Return the [x, y] coordinate for the center point of the cell that contains the specified text.  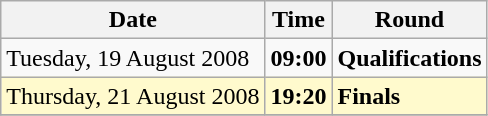
Qualifications [410, 58]
Round [410, 20]
Date [133, 20]
Tuesday, 19 August 2008 [133, 58]
09:00 [298, 58]
Thursday, 21 August 2008 [133, 96]
Finals [410, 96]
19:20 [298, 96]
Time [298, 20]
